Extract the (X, Y) coordinate from the center of the cell holding the provided text.  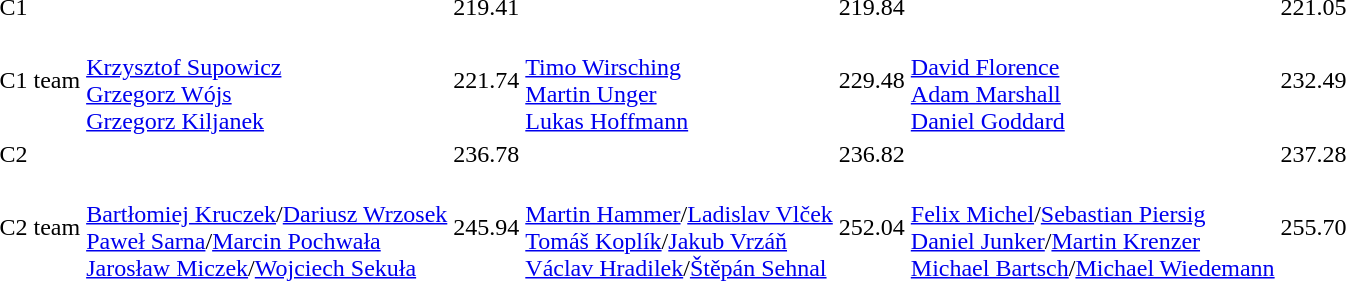
Krzysztof SupowiczGrzegorz WójsGrzegorz Kiljanek (267, 80)
Timo WirschingMartin UngerLukas Hoffmann (679, 80)
236.82 (872, 154)
229.48 (872, 80)
221.74 (486, 80)
David FlorenceAdam MarshallDaniel Goddard (1092, 80)
236.78 (486, 154)
